Search for the cell housing the specified text and yield its (x, y) center coordinate. 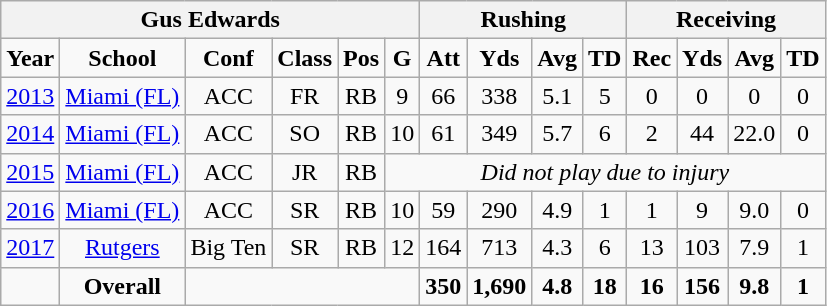
349 (500, 134)
2 (652, 134)
61 (444, 134)
4.9 (558, 210)
2014 (30, 134)
Att (444, 58)
338 (500, 96)
16 (652, 286)
9.0 (754, 210)
4.3 (558, 248)
44 (702, 134)
School (122, 58)
JR (305, 172)
4.8 (558, 286)
156 (702, 286)
FR (305, 96)
290 (500, 210)
Year (30, 58)
Conf (228, 58)
22.0 (754, 134)
2013 (30, 96)
1,690 (500, 286)
5.7 (558, 134)
Pos (362, 58)
Receiving (726, 20)
103 (702, 248)
2017 (30, 248)
Did not play due to injury (606, 172)
9.8 (754, 286)
2016 (30, 210)
12 (402, 248)
59 (444, 210)
5 (604, 96)
Rutgers (122, 248)
5.1 (558, 96)
Rec (652, 58)
350 (444, 286)
Big Ten (228, 248)
Class (305, 58)
G (402, 58)
66 (444, 96)
13 (652, 248)
164 (444, 248)
Rushing (524, 20)
7.9 (754, 248)
Overall (122, 286)
2015 (30, 172)
SO (305, 134)
18 (604, 286)
Gus Edwards (210, 20)
713 (500, 248)
